Identify which cell holds the provided text, then report its (X, Y) central coordinate. 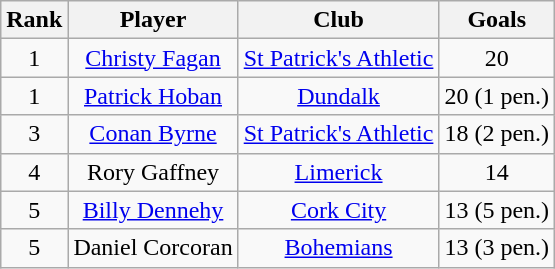
20 (1 pen.) (497, 96)
20 (497, 58)
4 (34, 172)
Dundalk (338, 96)
Patrick Hoban (153, 96)
Club (338, 20)
3 (34, 134)
Player (153, 20)
Christy Fagan (153, 58)
Goals (497, 20)
13 (3 pen.) (497, 248)
Rank (34, 20)
Billy Dennehy (153, 210)
18 (2 pen.) (497, 134)
Daniel Corcoran (153, 248)
13 (5 pen.) (497, 210)
Rory Gaffney (153, 172)
Conan Byrne (153, 134)
Limerick (338, 172)
Cork City (338, 210)
Bohemians (338, 248)
14 (497, 172)
